Return [x, y] of the center of cell containing provided text 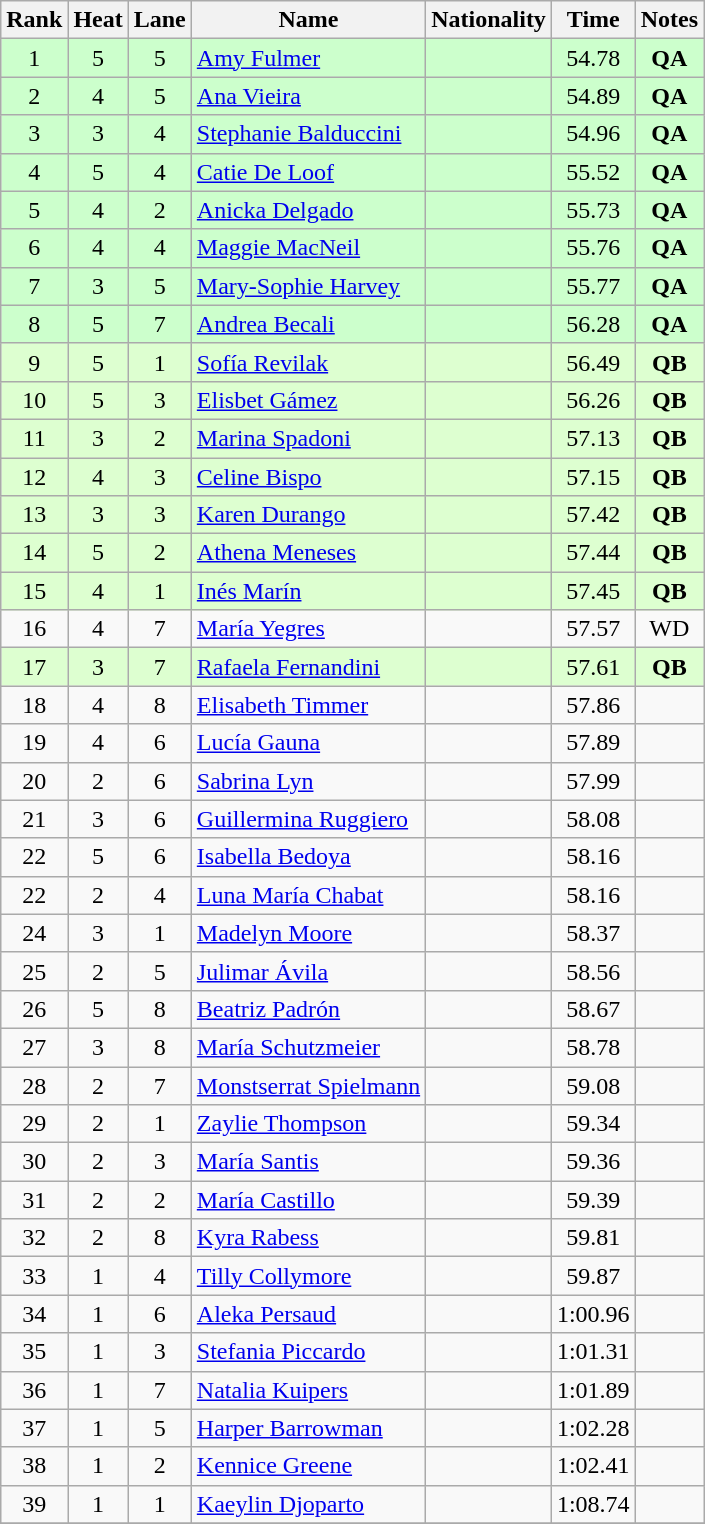
58.56 [593, 971]
57.86 [593, 705]
59.81 [593, 1238]
Time [593, 20]
25 [34, 971]
1:08.74 [593, 1504]
Harper Barrowman [308, 1428]
Lane [160, 20]
1:01.31 [593, 1352]
58.67 [593, 1009]
34 [34, 1314]
1:01.89 [593, 1390]
Beatriz Padrón [308, 1009]
58.37 [593, 933]
19 [34, 743]
Ana Vieira [308, 96]
Natalia Kuipers [308, 1390]
Notes [669, 20]
57.89 [593, 743]
1:02.28 [593, 1428]
54.78 [593, 58]
18 [34, 705]
Guillermina Ruggiero [308, 819]
32 [34, 1238]
Inés Marín [308, 591]
24 [34, 933]
Athena Meneses [308, 553]
Julimar Ávila [308, 971]
1:02.41 [593, 1466]
57.45 [593, 591]
59.36 [593, 1162]
Name [308, 20]
Rafaela Fernandini [308, 667]
María Schutzmeier [308, 1047]
55.76 [593, 248]
Luna María Chabat [308, 895]
Celine Bispo [308, 477]
10 [34, 400]
29 [34, 1124]
16 [34, 629]
56.26 [593, 400]
11 [34, 438]
Marina Spadoni [308, 438]
57.61 [593, 667]
55.52 [593, 172]
17 [34, 667]
27 [34, 1047]
Nationality [489, 20]
14 [34, 553]
55.77 [593, 286]
Sofía Revilak [308, 362]
Andrea Becali [308, 324]
15 [34, 591]
Karen Durango [308, 515]
57.15 [593, 477]
13 [34, 515]
Elisbet Gámez [308, 400]
57.13 [593, 438]
39 [34, 1504]
12 [34, 477]
María Castillo [308, 1200]
María Yegres [308, 629]
20 [34, 781]
Lucía Gauna [308, 743]
59.39 [593, 1200]
9 [34, 362]
Mary-Sophie Harvey [308, 286]
Heat [98, 20]
WD [669, 629]
38 [34, 1466]
26 [34, 1009]
56.49 [593, 362]
Kaeylin Djoparto [308, 1504]
59.87 [593, 1276]
Isabella Bedoya [308, 857]
58.78 [593, 1047]
28 [34, 1085]
31 [34, 1200]
Maggie MacNeil [308, 248]
Madelyn Moore [308, 933]
Stephanie Balduccini [308, 134]
1:00.96 [593, 1314]
59.34 [593, 1124]
Stefania Piccardo [308, 1352]
Kyra Rabess [308, 1238]
Rank [34, 20]
Anicka Delgado [308, 210]
57.42 [593, 515]
57.44 [593, 553]
Zaylie Thompson [308, 1124]
Catie De Loof [308, 172]
Aleka Persaud [308, 1314]
55.73 [593, 210]
Elisabeth Timmer [308, 705]
Sabrina Lyn [308, 781]
57.99 [593, 781]
Monstserrat Spielmann [308, 1085]
57.57 [593, 629]
59.08 [593, 1085]
Kennice Greene [308, 1466]
56.28 [593, 324]
37 [34, 1428]
58.08 [593, 819]
33 [34, 1276]
Tilly Collymore [308, 1276]
36 [34, 1390]
54.89 [593, 96]
21 [34, 819]
Amy Fulmer [308, 58]
35 [34, 1352]
54.96 [593, 134]
María Santis [308, 1162]
30 [34, 1162]
